For the text-containing cell, return its midpoint in (X, Y) coordinate format. 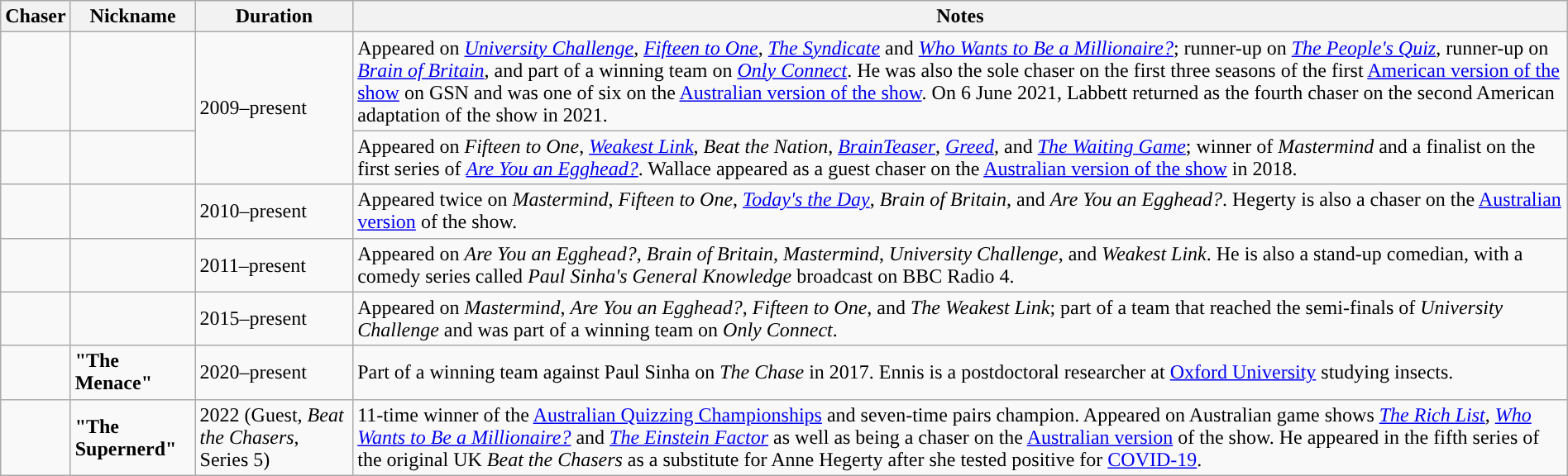
2022 (Guest, Beat the Chasers, Series 5) (275, 437)
Duration (275, 17)
Notes (961, 17)
Part of a winning team against Paul Sinha on The Chase in 2017. Ennis is a postdoctoral researcher at Oxford University studying insects. (961, 372)
2015–present (275, 319)
"The Supernerd" (132, 437)
2009–present (275, 108)
"The Menace" (132, 372)
Chaser (36, 17)
Nickname (132, 17)
2020–present (275, 372)
2010–present (275, 212)
2011–present (275, 264)
